Capture the cell that displays the provided text and extract its (x, y) central coordinate. 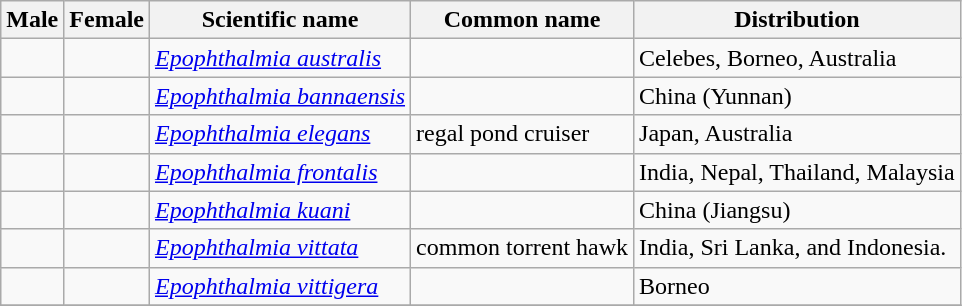
Scientific name (280, 20)
Male (32, 20)
India, Nepal, Thailand, Malaysia (798, 172)
Celebes, Borneo, Australia (798, 58)
India, Sri Lanka, and Indonesia. (798, 248)
Common name (522, 20)
Epophthalmia kuani (280, 210)
Epophthalmia vittata (280, 248)
Borneo (798, 286)
common torrent hawk (522, 248)
Epophthalmia frontalis (280, 172)
Epophthalmia australis (280, 58)
Japan, Australia (798, 134)
Epophthalmia bannaensis (280, 96)
regal pond cruiser (522, 134)
Epophthalmia vittigera (280, 286)
China (Jiangsu) (798, 210)
Epophthalmia elegans (280, 134)
China (Yunnan) (798, 96)
Female (107, 20)
Distribution (798, 20)
